Detect which cell encompasses the target text, then output its [X, Y] center coordinate. 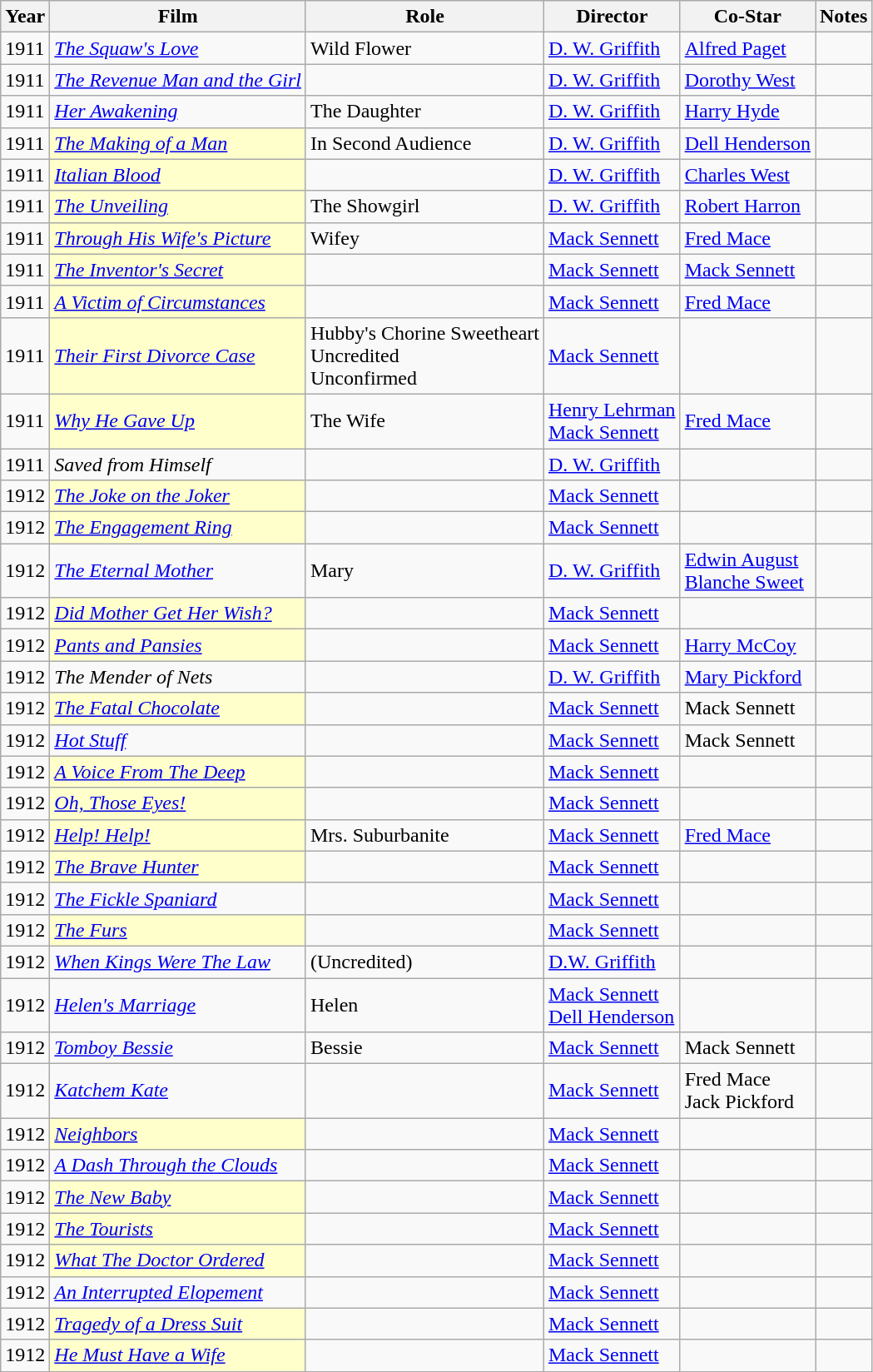
Hubby's Chorine SweetheartUncreditedUnconfirmed [424, 355]
Pants and Pansies [178, 645]
D.W. Griffith [612, 962]
The Joke on the Joker [178, 496]
Wifey [424, 238]
Role [424, 17]
What The Doctor Ordered [178, 1260]
The Mender of Nets [178, 677]
The New Baby [178, 1197]
Oh, Those Eyes! [178, 803]
Alfred Paget [747, 48]
Neighbors [178, 1134]
Italian Blood [178, 175]
The Unveiling [178, 206]
The Revenue Man and the Girl [178, 80]
Through His Wife's Picture [178, 238]
Hot Stuff [178, 740]
Film [178, 17]
The Fatal Chocolate [178, 708]
Their First Divorce Case [178, 355]
The Eternal Mother [178, 571]
Help! Help! [178, 835]
The Squaw's Love [178, 48]
Fred Mace Jack Pickford [747, 1091]
Wild Flower [424, 48]
Charles West [747, 175]
Director [612, 17]
Harry Hyde [747, 112]
Mary [424, 571]
Helen [424, 1004]
Mary Pickford [747, 677]
The Engagement Ring [178, 528]
The Daughter [424, 112]
When Kings Were The Law [178, 962]
Robert Harron [747, 206]
An Interrupted Elopement [178, 1292]
The Fickle Spaniard [178, 898]
Tragedy of a Dress Suit [178, 1324]
Saved from Himself [178, 464]
Her Awakening [178, 112]
The Wife [424, 421]
The Showgirl [424, 206]
Edwin AugustBlanche Sweet [747, 571]
Katchem Kate [178, 1091]
In Second Audience [424, 143]
Did Mother Get Her Wish? [178, 614]
(Uncredited) [424, 962]
The Brave Hunter [178, 867]
Why He Gave Up [178, 421]
Harry McCoy [747, 645]
A Dash Through the Clouds [178, 1166]
Helen's Marriage [178, 1004]
The Furs [178, 930]
The Tourists [178, 1229]
A Voice From The Deep [178, 772]
The Making of a Man [178, 143]
The Inventor's Secret [178, 270]
Year [25, 17]
He Must Have a Wife [178, 1355]
Bessie [424, 1048]
Dell Henderson [747, 143]
Henry LehrmanMack Sennett [612, 421]
Mrs. Suburbanite [424, 835]
Mack Sennett Dell Henderson [612, 1004]
A Victim of Circumstances [178, 301]
Tomboy Bessie [178, 1048]
Dorothy West [747, 80]
Co-Star [747, 17]
Notes [844, 17]
